For the text-containing cell, return its midpoint in (x, y) coordinate format. 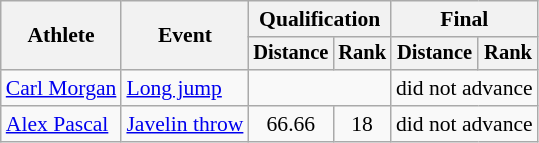
18 (362, 124)
Javelin throw (184, 124)
Event (184, 36)
Athlete (62, 36)
Alex Pascal (62, 124)
66.66 (290, 124)
Qualification (319, 19)
Long jump (184, 88)
Carl Morgan (62, 88)
Final (464, 19)
